Locate the cell with the specified text and output its [X, Y] center coordinate. 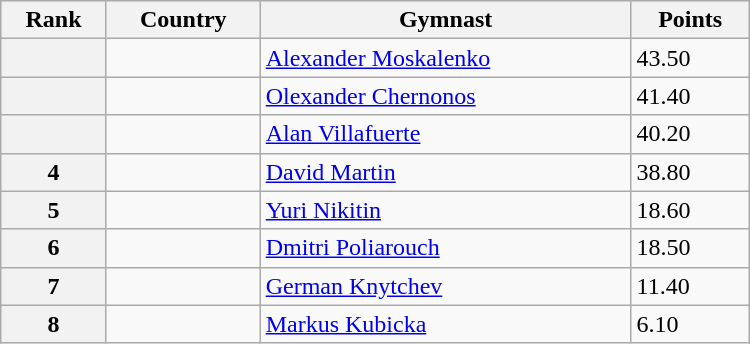
6 [54, 248]
Yuri Nikitin [446, 210]
Alan Villafuerte [446, 134]
German Knytchev [446, 286]
Country [183, 20]
Points [690, 20]
38.80 [690, 172]
Olexander Chernonos [446, 96]
Dmitri Poliarouch [446, 248]
18.60 [690, 210]
Alexander Moskalenko [446, 58]
18.50 [690, 248]
7 [54, 286]
Gymnast [446, 20]
Markus Kubicka [446, 324]
6.10 [690, 324]
43.50 [690, 58]
41.40 [690, 96]
8 [54, 324]
11.40 [690, 286]
5 [54, 210]
David Martin [446, 172]
4 [54, 172]
Rank [54, 20]
40.20 [690, 134]
